Search for the cell housing the specified text and yield its [X, Y] center coordinate. 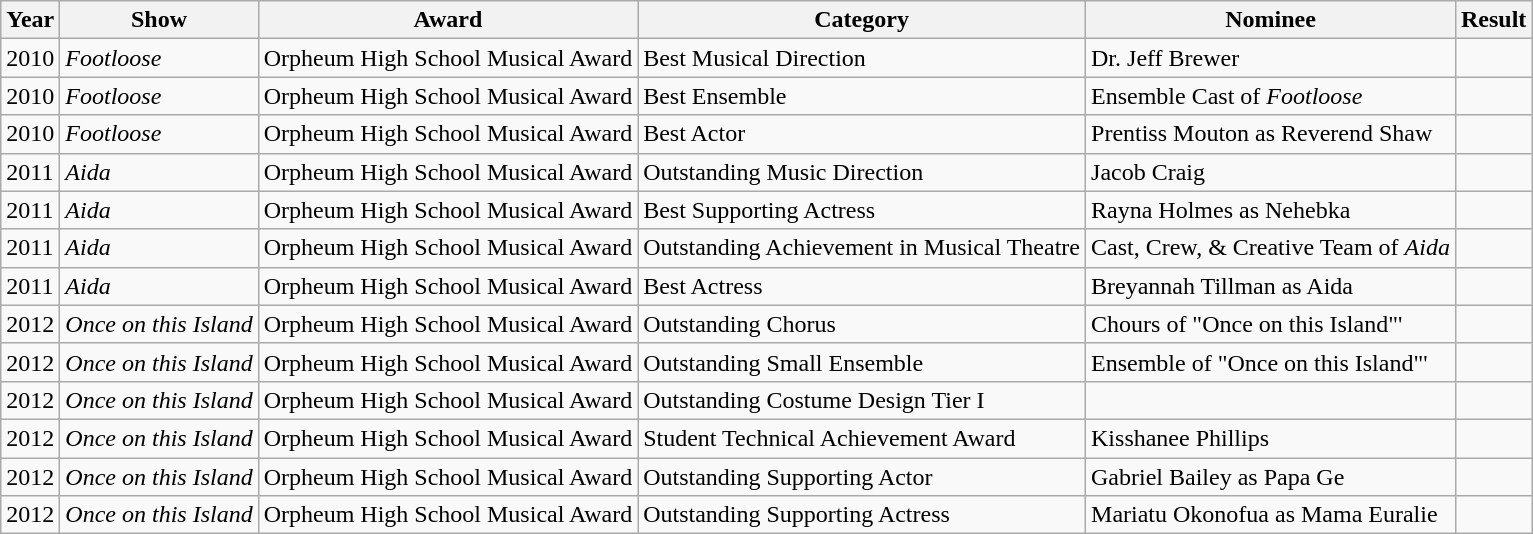
Result [1493, 20]
Dr. Jeff Brewer [1271, 58]
Cast, Crew, & Creative Team of Aida [1271, 248]
Kisshanee Phillips [1271, 438]
Chours of "Once on this Island"' [1271, 324]
Prentiss Mouton as Reverend Shaw [1271, 134]
Show [159, 20]
Outstanding Supporting Actor [862, 477]
Rayna Holmes as Nehebka [1271, 210]
Breyannah Tillman as Aida [1271, 286]
Ensemble Cast of Footloose [1271, 96]
Outstanding Supporting Actress [862, 515]
Best Supporting Actress [862, 210]
Jacob Craig [1271, 172]
Category [862, 20]
Best Musical Direction [862, 58]
Best Actress [862, 286]
Outstanding Costume Design Tier I [862, 400]
Outstanding Chorus [862, 324]
Nominee [1271, 20]
Outstanding Music Direction [862, 172]
Best Ensemble [862, 96]
Best Actor [862, 134]
Year [30, 20]
Student Technical Achievement Award [862, 438]
Gabriel Bailey as Papa Ge [1271, 477]
Mariatu Okonofua as Mama Euralie [1271, 515]
Outstanding Small Ensemble [862, 362]
Award [448, 20]
Outstanding Achievement in Musical Theatre [862, 248]
Ensemble of "Once on this Island"' [1271, 362]
